Provide the [x, y] coordinate of the cell's center where the given text is located.  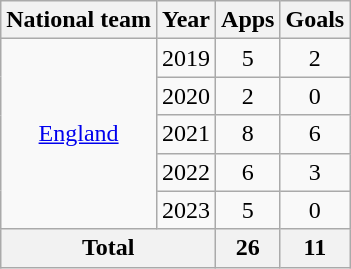
England [79, 134]
3 [315, 172]
Total [108, 248]
Year [186, 20]
2021 [186, 134]
Goals [315, 20]
2019 [186, 58]
Apps [248, 20]
26 [248, 248]
8 [248, 134]
11 [315, 248]
National team [79, 20]
2022 [186, 172]
2020 [186, 96]
2023 [186, 210]
